Pinpoint the cell where the given text exists, returning its [x, y] midpoint coordinate. 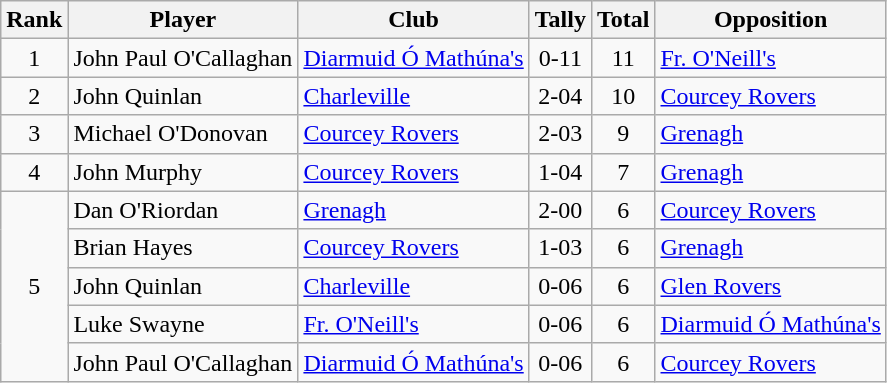
Rank [34, 20]
9 [623, 134]
5 [34, 286]
Total [623, 20]
Club [414, 20]
3 [34, 134]
1-04 [560, 172]
1 [34, 58]
10 [623, 96]
11 [623, 58]
4 [34, 172]
0-11 [560, 58]
Dan O'Riordan [183, 210]
Opposition [770, 20]
2-03 [560, 134]
John Murphy [183, 172]
2 [34, 96]
Glen Rovers [770, 286]
Player [183, 20]
Brian Hayes [183, 248]
Tally [560, 20]
2-00 [560, 210]
Luke Swayne [183, 324]
Michael O'Donovan [183, 134]
1-03 [560, 248]
2-04 [560, 96]
7 [623, 172]
